Capture the cell that displays the provided text and extract its (X, Y) central coordinate. 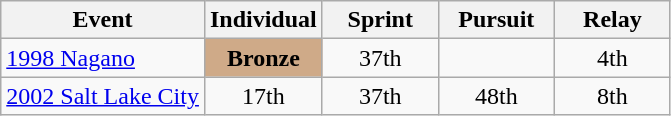
Relay (612, 20)
48th (496, 96)
17th (263, 96)
1998 Nagano (103, 58)
Bronze (263, 58)
Event (103, 20)
2002 Salt Lake City (103, 96)
Sprint (380, 20)
Pursuit (496, 20)
4th (612, 58)
8th (612, 96)
Individual (263, 20)
